Scan for the cell matching the given text and deliver its [x, y] coordinate at center. 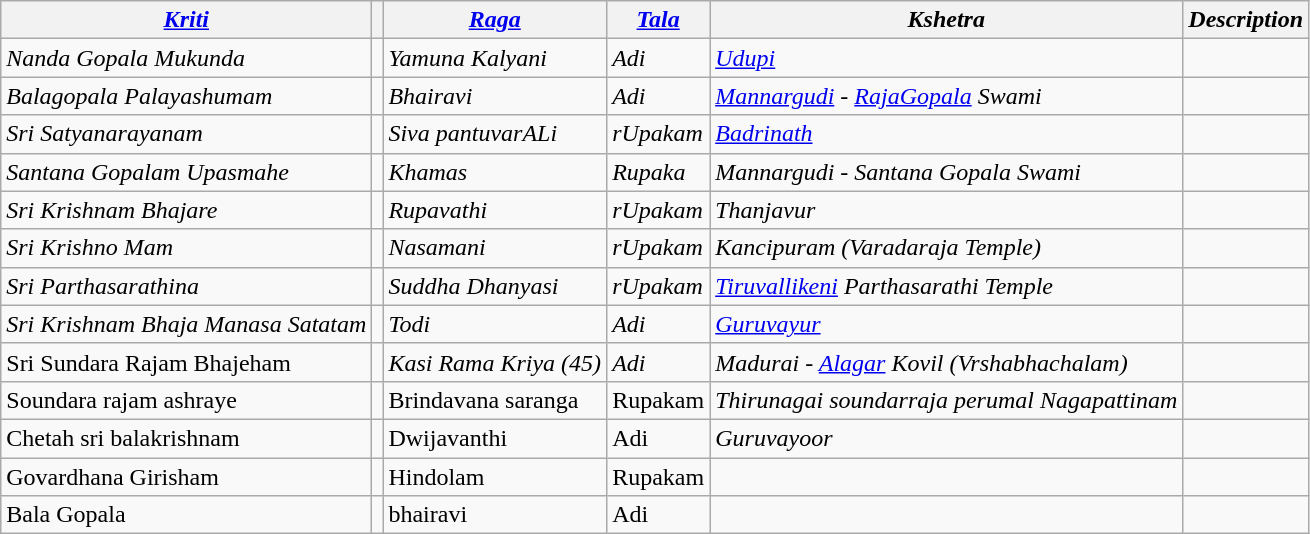
Soundara rajam ashraye [186, 400]
Nasamani [495, 248]
Guruvayur [946, 324]
Bhairavi [495, 96]
Raga [495, 20]
Sri Sundara Rajam Bhajeham [186, 362]
Suddha Dhanyasi [495, 286]
Kshetra [946, 20]
Sri Krishnam Bhaja Manasa Satatam [186, 324]
Dwijavanthi [495, 438]
Tala [658, 20]
Thirunagai soundarraja perumal Nagapattinam [946, 400]
Kasi Rama Kriya (45) [495, 362]
Sri Krishno Mam [186, 248]
Siva pantuvarALi [495, 134]
Santana Gopalam Upasmahe [186, 172]
Brindavana saranga [495, 400]
Rupavathi [495, 210]
Madurai - Alagar Kovil (Vrshabhachalam) [946, 362]
Description [1246, 20]
Govardhana Girisham [186, 477]
Udupi [946, 58]
Guruvayoor [946, 438]
Kriti [186, 20]
Sri Krishnam Bhajare [186, 210]
Mannargudi - Santana Gopala Swami [946, 172]
Mannargudi - RajaGopala Swami [946, 96]
Yamuna Kalyani [495, 58]
Badrinath [946, 134]
Rupaka [658, 172]
Sri Satyanarayanam [186, 134]
Chetah sri balakrishnam [186, 438]
Hindolam [495, 477]
Bala Gopala [186, 515]
Sri Parthasarathina [186, 286]
Todi [495, 324]
bhairavi [495, 515]
Balagopala Palayashumam [186, 96]
Thanjavur [946, 210]
Tiruvallikeni Parthasarathi Temple [946, 286]
Khamas [495, 172]
Kancipuram (Varadaraja Temple) [946, 248]
Nanda Gopala Mukunda [186, 58]
